Search for the cell housing the specified text and yield its (x, y) center coordinate. 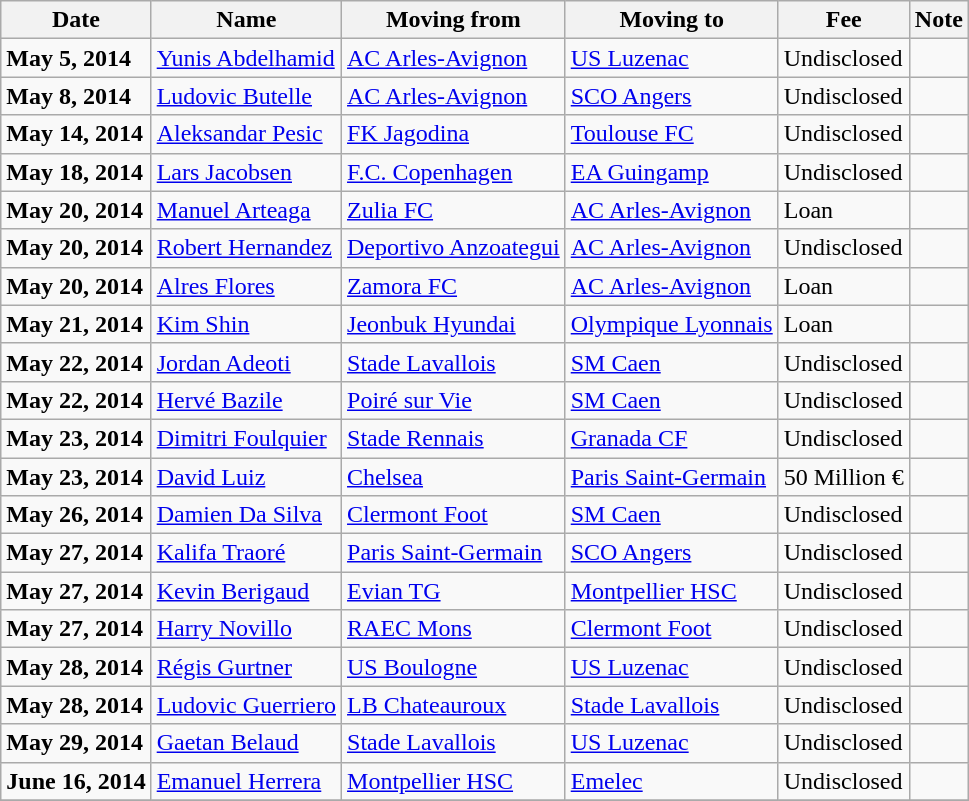
May 29, 2014 (76, 743)
Name (246, 20)
May 26, 2014 (76, 515)
50 Million € (844, 477)
Zulia FC (454, 210)
US Boulogne (454, 667)
Harry Novillo (246, 629)
F.C. Copenhagen (454, 172)
RAEC Mons (454, 629)
Ludovic Guerriero (246, 705)
Jordan Adeoti (246, 362)
May 21, 2014 (76, 324)
Robert Hernandez (246, 248)
LB Chateauroux (454, 705)
Yunis Abdelhamid (246, 58)
Damien Da Silva (246, 515)
Emelec (672, 781)
Zamora FC (454, 286)
Toulouse FC (672, 134)
Moving to (672, 20)
Evian TG (454, 591)
Manuel Arteaga (246, 210)
Poiré sur Vie (454, 400)
May 5, 2014 (76, 58)
May 14, 2014 (76, 134)
Ludovic Butelle (246, 96)
Kevin Berigaud (246, 591)
Aleksandar Pesic (246, 134)
Alres Flores (246, 286)
Chelsea (454, 477)
Emanuel Herrera (246, 781)
Moving from (454, 20)
Stade Rennais (454, 438)
Jeonbuk Hyundai (454, 324)
EA Guingamp (672, 172)
Granada CF (672, 438)
Kim Shin (246, 324)
Gaetan Belaud (246, 743)
May 18, 2014 (76, 172)
Fee (844, 20)
Dimitri Foulquier (246, 438)
David Luiz (246, 477)
Lars Jacobsen (246, 172)
Note (938, 20)
Régis Gurtner (246, 667)
Hervé Bazile (246, 400)
May 8, 2014 (76, 96)
FK Jagodina (454, 134)
Olympique Lyonnais (672, 324)
Kalifa Traoré (246, 553)
Date (76, 20)
June 16, 2014 (76, 781)
Deportivo Anzoategui (454, 248)
